Provide the [X, Y] coordinate of the cell's center where the given text is located.  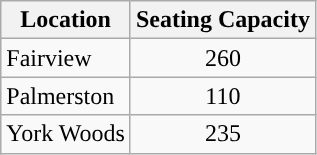
235 [222, 134]
Seating Capacity [222, 20]
260 [222, 58]
Palmerston [66, 96]
Fairview [66, 58]
York Woods [66, 134]
110 [222, 96]
Location [66, 20]
